Pinpoint the cell where the given text exists, returning its (x, y) midpoint coordinate. 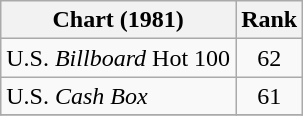
62 (270, 58)
U.S. Cash Box (118, 96)
61 (270, 96)
Chart (1981) (118, 20)
Rank (270, 20)
U.S. Billboard Hot 100 (118, 58)
